Capture the cell that displays the provided text and extract its [x, y] central coordinate. 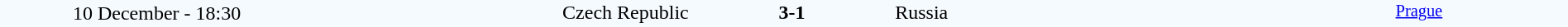
10 December - 18:30 [157, 13]
3-1 [791, 12]
Czech Republic [501, 12]
Russia [1082, 12]
Prague [1419, 13]
